Extract the [X, Y] coordinate from the center of the cell holding the provided text.  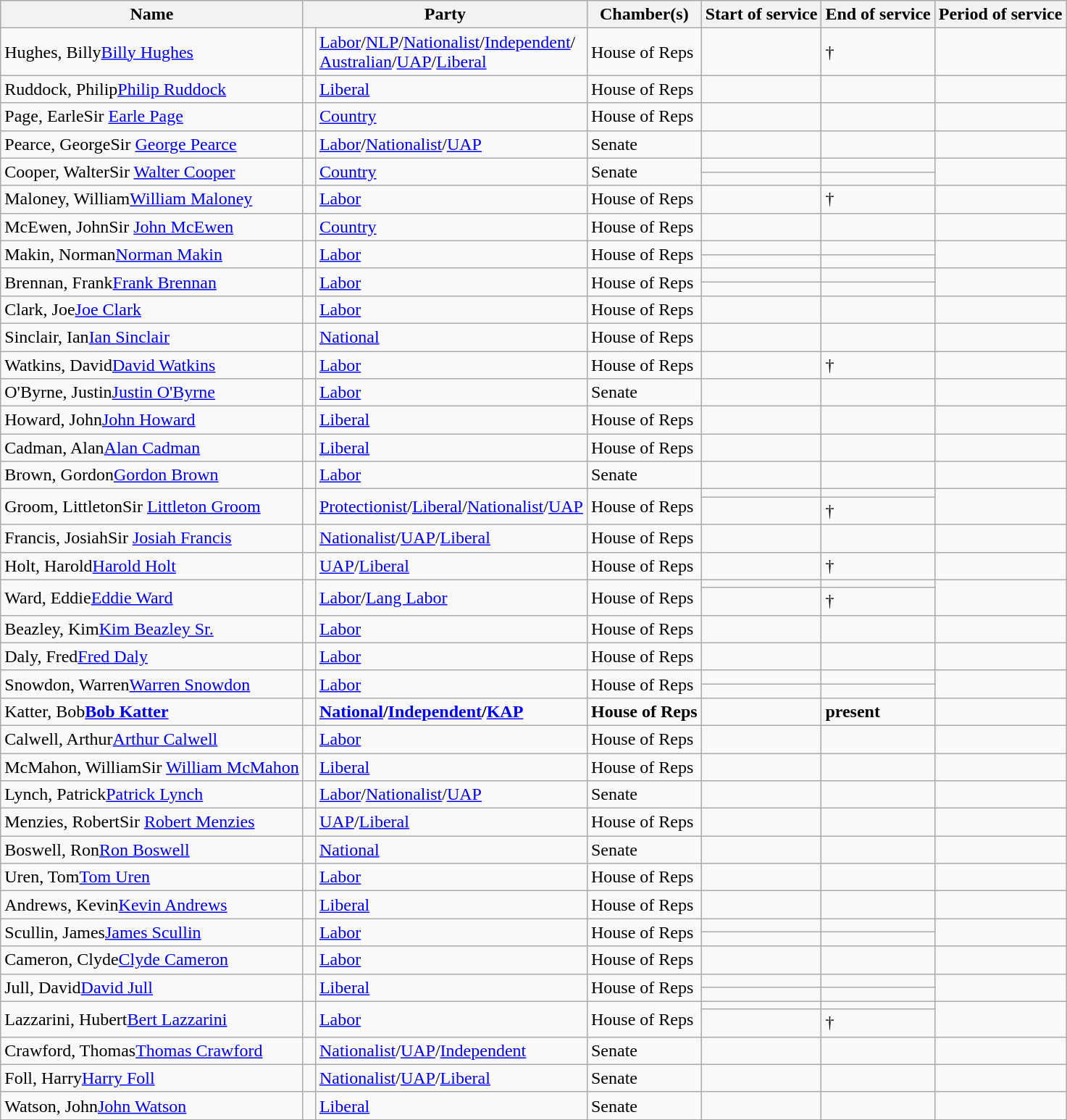
Cameron, ClydeClyde Cameron [152, 960]
Cadman, AlanAlan Cadman [152, 448]
Nationalist/UAP/Independent [451, 1050]
Protectionist/Liberal/Nationalist/UAP [451, 507]
Andrews, KevinKevin Andrews [152, 905]
Clark, JoeJoe Clark [152, 309]
Uren, TomTom Uren [152, 877]
Groom, LittletonSir Littleton Groom [152, 507]
Start of service [761, 14]
Brennan, FrankFrank Brennan [152, 282]
Crawford, ThomasThomas Crawford [152, 1050]
Ruddock, PhilipPhilip Ruddock [152, 89]
Katter, BobBob Katter [152, 711]
Snowdon, WarrenWarren Snowdon [152, 684]
Francis, JosiahSir Josiah Francis [152, 538]
Howard, JohnJohn Howard [152, 420]
End of service [878, 14]
Menzies, RobertSir Robert Menzies [152, 822]
National/Independent/KAP [451, 711]
Holt, HaroldHarold Holt [152, 566]
present [878, 711]
Cooper, WalterSir Walter Cooper [152, 172]
Party [445, 14]
McEwen, JohnSir John McEwen [152, 227]
Name [152, 14]
Lazzarini, HubertBert Lazzarini [152, 1019]
Period of service [1000, 14]
Brown, GordonGordon Brown [152, 475]
Page, EarleSir Earle Page [152, 117]
Makin, NormanNorman Makin [152, 254]
McMahon, WilliamSir William McMahon [152, 767]
Ward, EddieEddie Ward [152, 597]
Pearce, GeorgeSir George Pearce [152, 144]
Watkins, DavidDavid Watkins [152, 364]
Beazley, KimKim Beazley Sr. [152, 629]
Foll, HarryHarry Foll [152, 1078]
Labor/NLP/Nationalist/Independent/Australian/UAP/Liberal [451, 52]
Daly, FredFred Daly [152, 656]
Calwell, ArthurArthur Calwell [152, 739]
Maloney, WilliamWilliam Maloney [152, 199]
Labor/Lang Labor [451, 597]
O'Byrne, JustinJustin O'Byrne [152, 393]
Scullin, JamesJames Scullin [152, 932]
Boswell, RonRon Boswell [152, 850]
Hughes, BillyBilly Hughes [152, 52]
Jull, DavidDavid Jull [152, 987]
Sinclair, IanIan Sinclair [152, 337]
Lynch, PatrickPatrick Lynch [152, 795]
Chamber(s) [644, 14]
Watson, JohnJohn Watson [152, 1106]
